Find where the given text appears and provide that cell's center as [X, Y] coordinate. 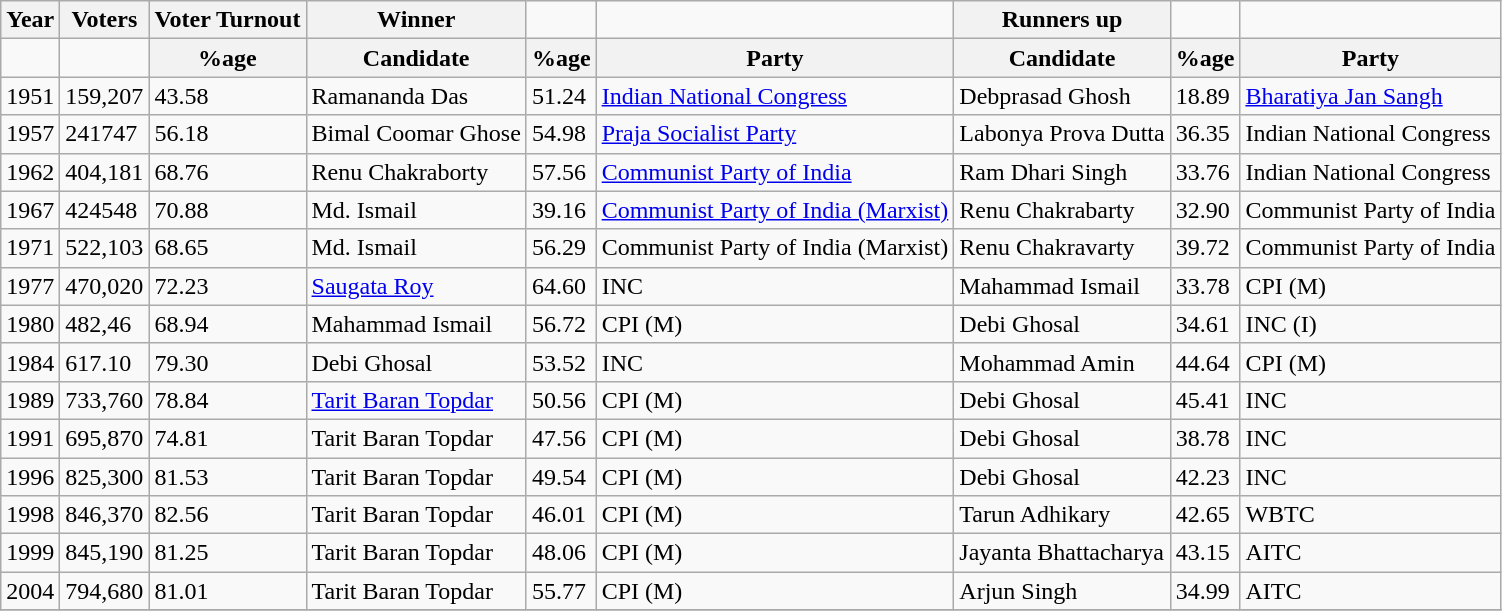
70.88 [228, 210]
470,020 [104, 286]
81.25 [228, 553]
72.23 [228, 286]
846,370 [104, 515]
36.35 [1205, 134]
81.53 [228, 477]
159,207 [104, 96]
WBTC [1370, 515]
Praja Socialist Party [775, 134]
Bimal Coomar Ghose [416, 134]
241747 [104, 134]
1951 [30, 96]
42.23 [1205, 477]
1996 [30, 477]
424548 [104, 210]
1967 [30, 210]
1977 [30, 286]
Tarun Adhikary [1062, 515]
2004 [30, 591]
1998 [30, 515]
Ram Dhari Singh [1062, 172]
695,870 [104, 438]
38.78 [1205, 438]
43.58 [228, 96]
1957 [30, 134]
42.65 [1205, 515]
48.06 [561, 553]
INC (I) [1370, 324]
794,680 [104, 591]
81.01 [228, 591]
Debprasad Ghosh [1062, 96]
57.56 [561, 172]
34.61 [1205, 324]
Labonya Prova Dutta [1062, 134]
55.77 [561, 591]
Runners up [1062, 20]
825,300 [104, 477]
34.99 [1205, 591]
44.64 [1205, 362]
1989 [30, 400]
46.01 [561, 515]
1999 [30, 553]
33.76 [1205, 172]
Winner [416, 20]
39.16 [561, 210]
Voters [104, 20]
Saugata Roy [416, 286]
1984 [30, 362]
404,181 [104, 172]
845,190 [104, 553]
47.56 [561, 438]
33.78 [1205, 286]
68.65 [228, 248]
74.81 [228, 438]
32.90 [1205, 210]
54.98 [561, 134]
Voter Turnout [228, 20]
53.52 [561, 362]
733,760 [104, 400]
Bharatiya Jan Sangh [1370, 96]
522,103 [104, 248]
482,46 [104, 324]
Year [30, 20]
49.54 [561, 477]
51.24 [561, 96]
56.18 [228, 134]
Jayanta Bhattacharya [1062, 553]
1962 [30, 172]
64.60 [561, 286]
Renu Chakravarty [1062, 248]
1980 [30, 324]
82.56 [228, 515]
39.72 [1205, 248]
18.89 [1205, 96]
50.56 [561, 400]
56.72 [561, 324]
68.94 [228, 324]
Ramananda Das [416, 96]
68.76 [228, 172]
Renu Chakraborty [416, 172]
45.41 [1205, 400]
Mohammad Amin [1062, 362]
Renu Chakrabarty [1062, 210]
617.10 [104, 362]
79.30 [228, 362]
Arjun Singh [1062, 591]
56.29 [561, 248]
43.15 [1205, 553]
1991 [30, 438]
1971 [30, 248]
78.84 [228, 400]
